For the text-containing cell, return its midpoint in (x, y) coordinate format. 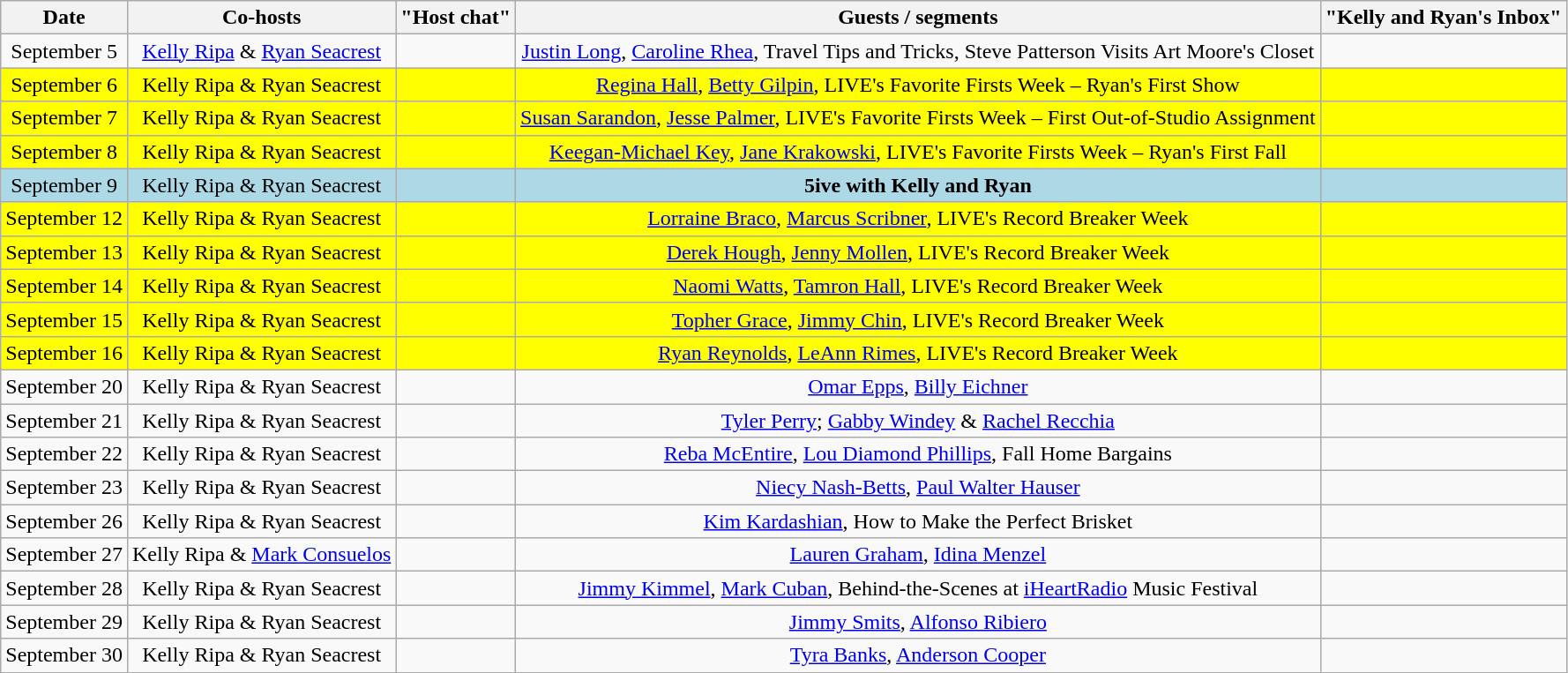
"Kelly and Ryan's Inbox" (1443, 18)
September 6 (64, 85)
Justin Long, Caroline Rhea, Travel Tips and Tricks, Steve Patterson Visits Art Moore's Closet (919, 51)
September 14 (64, 286)
September 20 (64, 386)
Guests / segments (919, 18)
September 26 (64, 521)
Jimmy Smits, Alfonso Ribiero (919, 622)
Lauren Graham, Idina Menzel (919, 555)
September 21 (64, 421)
Derek Hough, Jenny Mollen, LIVE's Record Breaker Week (919, 252)
September 13 (64, 252)
Tyler Perry; Gabby Windey & Rachel Recchia (919, 421)
Reba McEntire, Lou Diamond Phillips, Fall Home Bargains (919, 454)
September 9 (64, 185)
Regina Hall, Betty Gilpin, LIVE's Favorite Firsts Week – Ryan's First Show (919, 85)
Kim Kardashian, How to Make the Perfect Brisket (919, 521)
Topher Grace, Jimmy Chin, LIVE's Record Breaker Week (919, 319)
Omar Epps, Billy Eichner (919, 386)
Co-hosts (261, 18)
September 5 (64, 51)
Tyra Banks, Anderson Cooper (919, 655)
Ryan Reynolds, LeAnn Rimes, LIVE's Record Breaker Week (919, 353)
September 30 (64, 655)
Kelly Ripa & Mark Consuelos (261, 555)
Susan Sarandon, Jesse Palmer, LIVE's Favorite Firsts Week – First Out-of-Studio Assignment (919, 118)
September 29 (64, 622)
September 12 (64, 219)
"Host chat" (456, 18)
September 28 (64, 588)
Jimmy Kimmel, Mark Cuban, Behind-the-Scenes at iHeartRadio Music Festival (919, 588)
September 15 (64, 319)
Niecy Nash-Betts, Paul Walter Hauser (919, 488)
Date (64, 18)
September 22 (64, 454)
Keegan-Michael Key, Jane Krakowski, LIVE's Favorite Firsts Week – Ryan's First Fall (919, 152)
September 27 (64, 555)
Naomi Watts, Tamron Hall, LIVE's Record Breaker Week (919, 286)
September 8 (64, 152)
5ive with Kelly and Ryan (919, 185)
September 16 (64, 353)
September 23 (64, 488)
September 7 (64, 118)
Lorraine Braco, Marcus Scribner, LIVE's Record Breaker Week (919, 219)
